Search for the cell housing the specified text and yield its [X, Y] center coordinate. 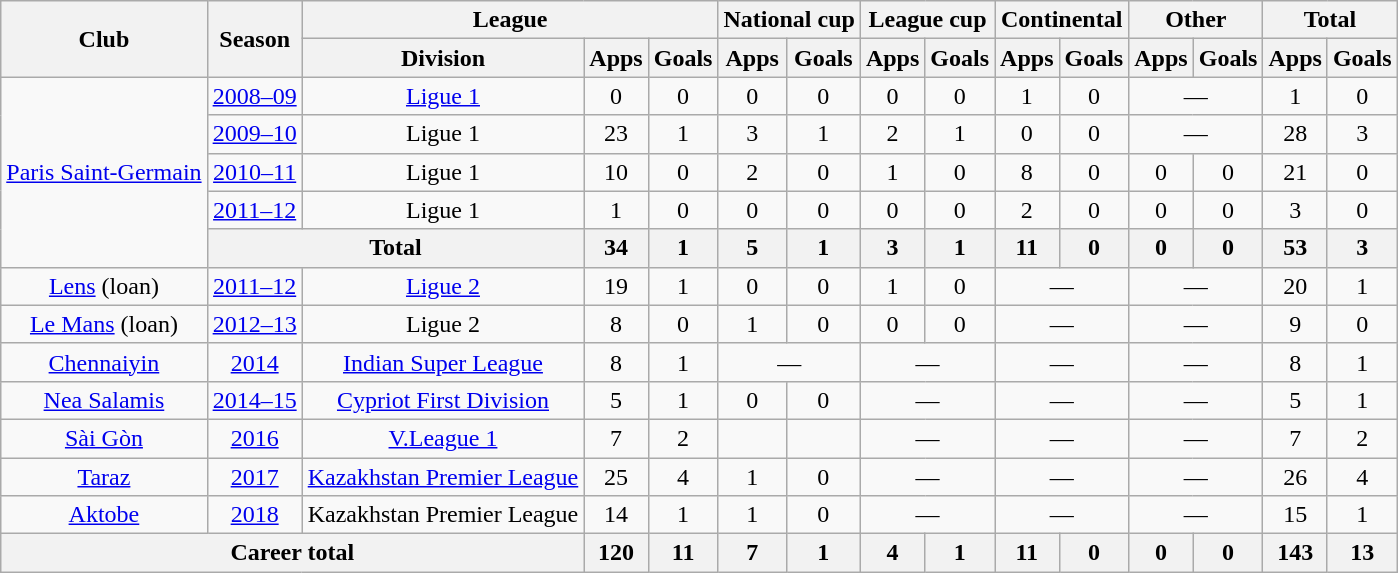
Continental [1062, 20]
2014–15 [254, 400]
2008–09 [254, 96]
V.League 1 [443, 438]
2018 [254, 515]
25 [616, 477]
Aktobe [104, 515]
9 [1295, 324]
Cypriot First Division [443, 400]
Taraz [104, 477]
2012–13 [254, 324]
53 [1295, 248]
2010–11 [254, 172]
Sài Gòn [104, 438]
Indian Super League [443, 362]
Division [443, 58]
2016 [254, 438]
28 [1295, 134]
14 [616, 515]
2017 [254, 477]
10 [616, 172]
Lens (loan) [104, 286]
Le Mans (loan) [104, 324]
Club [104, 39]
15 [1295, 515]
26 [1295, 477]
19 [616, 286]
21 [1295, 172]
13 [1362, 553]
Chennaiyin [104, 362]
Other [1196, 20]
League [510, 20]
Paris Saint-Germain [104, 172]
120 [616, 553]
2009–10 [254, 134]
143 [1295, 553]
23 [616, 134]
League cup [927, 20]
Nea Salamis [104, 400]
Season [254, 39]
National cup [789, 20]
34 [616, 248]
2014 [254, 362]
Career total [292, 553]
20 [1295, 286]
